For the text-containing cell, return its midpoint in (X, Y) coordinate format. 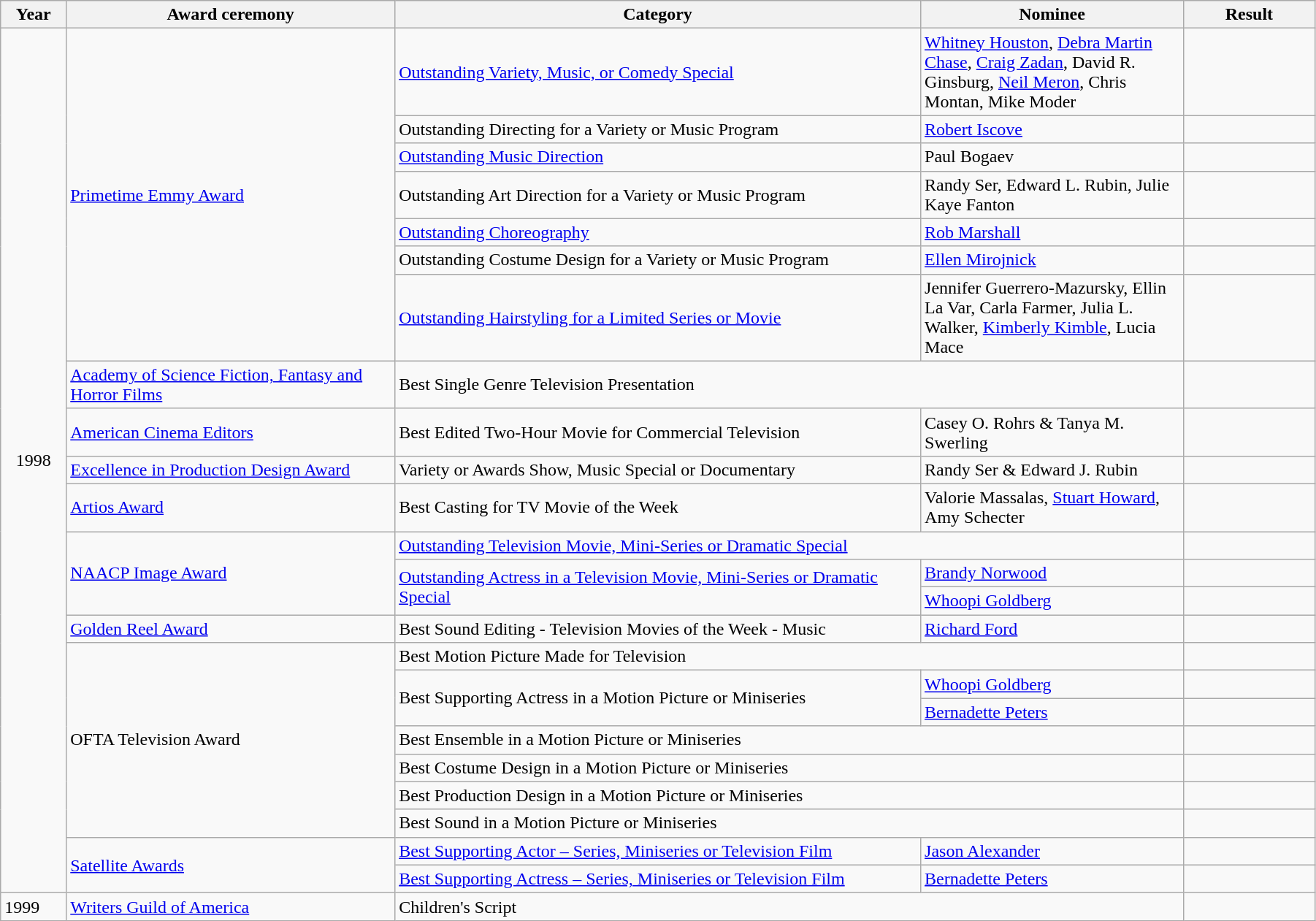
Randy Ser & Edward J. Rubin (1052, 470)
Writers Guild of America (231, 906)
1998 (34, 461)
Best Motion Picture Made for Television (789, 657)
Ellen Mirojnick (1052, 260)
Outstanding Costume Design for a Variety or Music Program (658, 260)
Golden Reel Award (231, 629)
Best Ensemble in a Motion Picture or Miniseries (789, 740)
Best Single Genre Television Presentation (789, 384)
Category (658, 15)
NAACP Image Award (231, 573)
Excellence in Production Design Award (231, 470)
Best Sound in a Motion Picture or Miniseries (789, 823)
Outstanding Art Direction for a Variety or Music Program (658, 194)
Best Supporting Actor – Series, Miniseries or Television Film (658, 851)
Casey O. Rohrs & Tanya M. Swerling (1052, 432)
Outstanding Variety, Music, or Comedy Special (658, 72)
1999 (34, 906)
Year (34, 15)
Outstanding Hairstyling for a Limited Series or Movie (658, 317)
Outstanding Choreography (658, 232)
Children's Script (789, 906)
Best Costume Design in a Motion Picture or Miniseries (789, 768)
Primetime Emmy Award (231, 194)
Best Casting for TV Movie of the Week (658, 507)
Paul Bogaev (1052, 157)
Robert Iscove (1052, 129)
Valorie Massalas, Stuart Howard, Amy Schecter (1052, 507)
Best Production Design in a Motion Picture or Miniseries (789, 795)
Academy of Science Fiction, Fantasy and Horror Films (231, 384)
Whitney Houston, Debra Martin Chase, Craig Zadan, David R. Ginsburg, Neil Meron, Chris Montan, Mike Moder (1052, 72)
OFTA Television Award (231, 740)
Best Supporting Actress in a Motion Picture or Miniseries (658, 698)
Artios Award (231, 507)
Outstanding Music Direction (658, 157)
Result (1249, 15)
Rob Marshall (1052, 232)
Satellite Awards (231, 865)
Variety or Awards Show, Music Special or Documentary (658, 470)
Outstanding Actress in a Television Movie, Mini-Series or Dramatic Special (658, 587)
Best Edited Two-Hour Movie for Commercial Television (658, 432)
Outstanding Television Movie, Mini-Series or Dramatic Special (789, 546)
Randy Ser, Edward L. Rubin, Julie Kaye Fanton (1052, 194)
Brandy Norwood (1052, 573)
Richard Ford (1052, 629)
American Cinema Editors (231, 432)
Best Sound Editing - Television Movies of the Week - Music (658, 629)
Jennifer Guerrero-Mazursky, Ellin La Var, Carla Farmer, Julia L. Walker, Kimberly Kimble, Lucia Mace (1052, 317)
Best Supporting Actress – Series, Miniseries or Television Film (658, 879)
Outstanding Directing for a Variety or Music Program (658, 129)
Award ceremony (231, 15)
Nominee (1052, 15)
Jason Alexander (1052, 851)
